Detect which cell encompasses the target text, then output its (x, y) center coordinate. 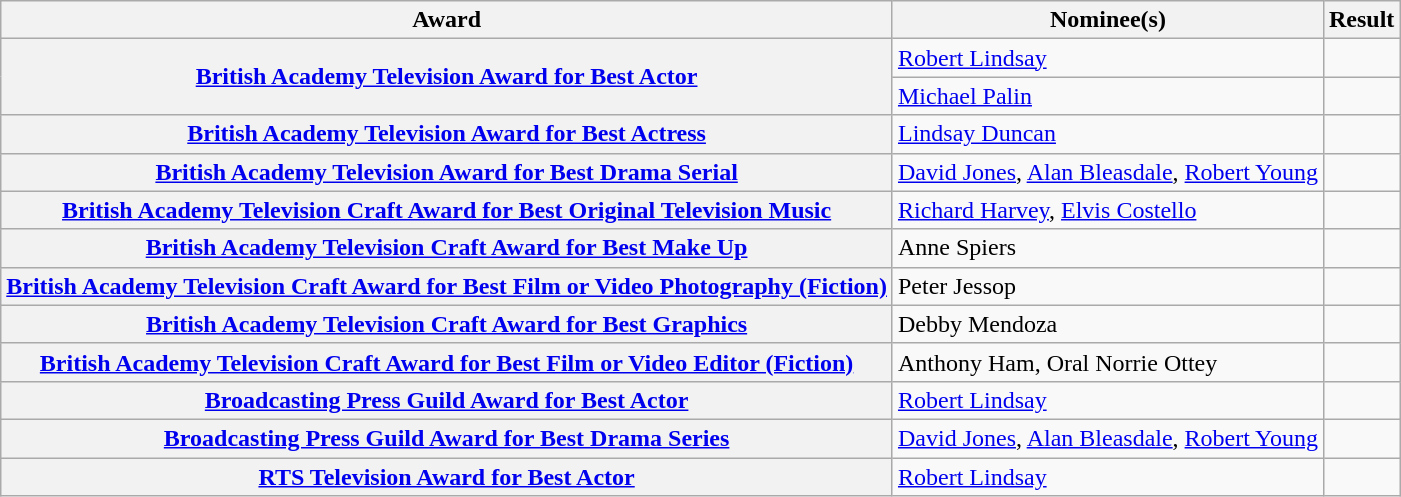
Result (1361, 20)
British Academy Television Craft Award for Best Make Up (447, 248)
RTS Television Award for Best Actor (447, 477)
British Academy Television Award for Best Drama Serial (447, 172)
Debby Mendoza (1108, 324)
British Academy Television Craft Award for Best Film or Video Photography (Fiction) (447, 286)
Lindsay Duncan (1108, 134)
Award (447, 20)
Anthony Ham, Oral Norrie Ottey (1108, 362)
Broadcasting Press Guild Award for Best Drama Series (447, 438)
Richard Harvey, Elvis Costello (1108, 210)
Michael Palin (1108, 96)
Broadcasting Press Guild Award for Best Actor (447, 400)
Nominee(s) (1108, 20)
British Academy Television Award for Best Actress (447, 134)
Peter Jessop (1108, 286)
British Academy Television Craft Award for Best Film or Video Editor (Fiction) (447, 362)
British Academy Television Craft Award for Best Original Television Music (447, 210)
British Academy Television Craft Award for Best Graphics (447, 324)
Anne Spiers (1108, 248)
British Academy Television Award for Best Actor (447, 77)
